Output the [X, Y] coordinate of the center of the cell containing the given text.  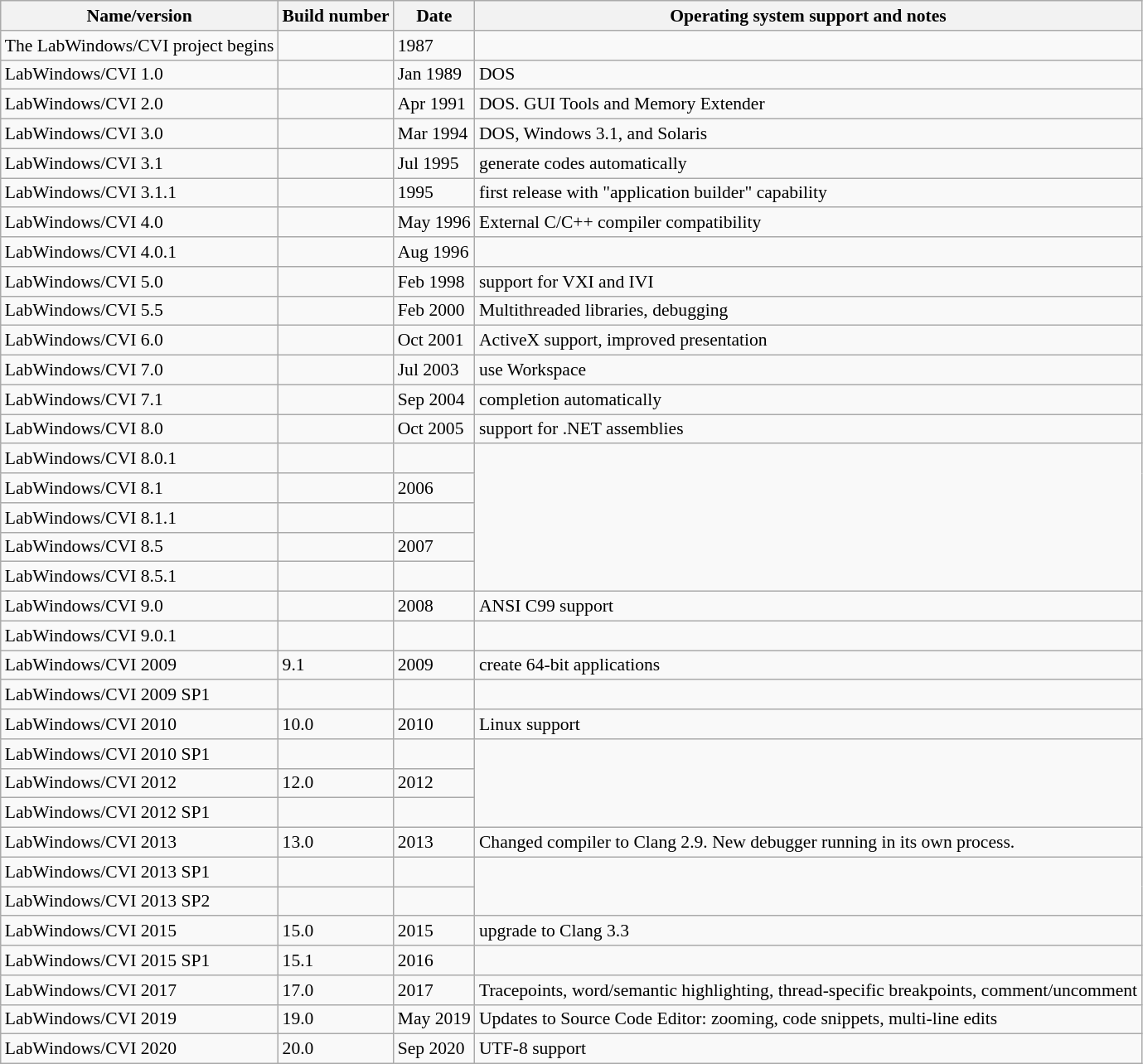
LabWindows/CVI 2010 [139, 724]
LabWindows/CVI 2009 SP1 [139, 695]
2006 [434, 488]
The LabWindows/CVI project begins [139, 46]
May 2019 [434, 1019]
LabWindows/CVI 2013 SP1 [139, 872]
12.0 [337, 783]
Feb 1998 [434, 282]
19.0 [337, 1019]
Oct 2005 [434, 429]
2016 [434, 960]
LabWindows/CVI 7.0 [139, 370]
LabWindows/CVI 8.0 [139, 429]
Jan 1989 [434, 75]
LabWindows/CVI 2012 [139, 783]
DOS. GUI Tools and Memory Extender [808, 104]
LabWindows/CVI 2009 [139, 665]
LabWindows/CVI 3.1.1 [139, 193]
LabWindows/CVI 2015 [139, 931]
Updates to Source Code Editor: zooming, code snippets, multi-line edits [808, 1019]
LabWindows/CVI 8.5.1 [139, 577]
support for .NET assemblies [808, 429]
2017 [434, 990]
LabWindows/CVI 4.0 [139, 223]
2007 [434, 547]
2013 [434, 843]
13.0 [337, 843]
Date [434, 16]
LabWindows/CVI 2017 [139, 990]
2012 [434, 783]
completion automatically [808, 399]
LabWindows/CVI 3.1 [139, 163]
LabWindows/CVI 9.0 [139, 607]
15.0 [337, 931]
LabWindows/CVI 2015 SP1 [139, 960]
generate codes automatically [808, 163]
2015 [434, 931]
LabWindows/CVI 4.0.1 [139, 252]
LabWindows/CVI 2020 [139, 1049]
15.1 [337, 960]
LabWindows/CVI 1.0 [139, 75]
1987 [434, 46]
Sep 2020 [434, 1049]
LabWindows/CVI 8.1.1 [139, 518]
LabWindows/CVI 8.5 [139, 547]
LabWindows/CVI 2013 [139, 843]
Apr 1991 [434, 104]
UTF-8 support [808, 1049]
Tracepoints, word/semantic highlighting, thread-specific breakpoints, comment/uncomment [808, 990]
LabWindows/CVI 6.0 [139, 341]
20.0 [337, 1049]
LabWindows/CVI 9.0.1 [139, 636]
LabWindows/CVI 5.5 [139, 311]
support for VXI and IVI [808, 282]
create 64-bit applications [808, 665]
Linux support [808, 724]
Operating system support and notes [808, 16]
Changed compiler to Clang 2.9. New debugger running in its own process. [808, 843]
use Workspace [808, 370]
2010 [434, 724]
LabWindows/CVI 2019 [139, 1019]
Jul 1995 [434, 163]
Multithreaded libraries, debugging [808, 311]
Build number [337, 16]
2008 [434, 607]
Mar 1994 [434, 134]
1995 [434, 193]
first release with "application builder" capability [808, 193]
LabWindows/CVI 8.1 [139, 488]
LabWindows/CVI 2013 SP2 [139, 902]
Name/version [139, 16]
LabWindows/CVI 8.0.1 [139, 459]
LabWindows/CVI 2010 SP1 [139, 754]
2009 [434, 665]
10.0 [337, 724]
LabWindows/CVI 3.0 [139, 134]
External C/C++ compiler compatibility [808, 223]
DOS, Windows 3.1, and Solaris [808, 134]
upgrade to Clang 3.3 [808, 931]
Jul 2003 [434, 370]
LabWindows/CVI 2.0 [139, 104]
Oct 2001 [434, 341]
Feb 2000 [434, 311]
May 1996 [434, 223]
9.1 [337, 665]
17.0 [337, 990]
ANSI C99 support [808, 607]
Aug 1996 [434, 252]
LabWindows/CVI 2012 SP1 [139, 813]
LabWindows/CVI 5.0 [139, 282]
LabWindows/CVI 7.1 [139, 399]
Sep 2004 [434, 399]
ActiveX support, improved presentation [808, 341]
DOS [808, 75]
